Output the (X, Y) coordinate of the center of the cell containing the given text.  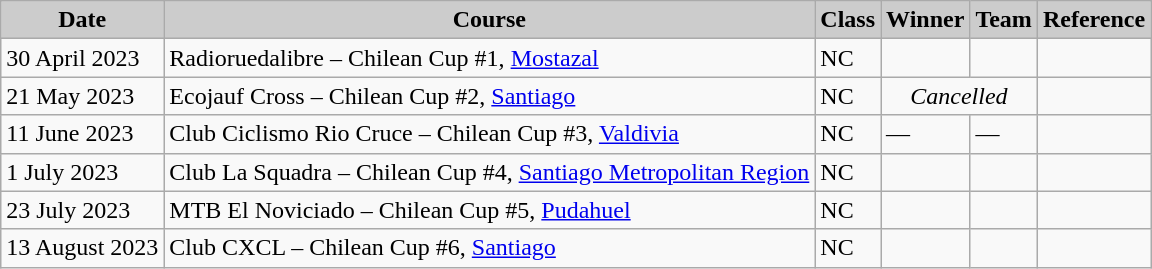
MTB El Noviciado – Chilean Cup #5, Pudahuel (490, 210)
23 July 2023 (82, 210)
Club CXCL – Chilean Cup #6, Santiago (490, 248)
Club La Squadra – Chilean Cup #4, Santiago Metropolitan Region (490, 172)
Class (848, 20)
Club Ciclismo Rio Cruce – Chilean Cup #3, Valdivia (490, 134)
Team (1004, 20)
Radioruedalibre – Chilean Cup #1, Mostazal (490, 58)
1 July 2023 (82, 172)
Reference (1094, 20)
21 May 2023 (82, 96)
11 June 2023 (82, 134)
Course (490, 20)
Winner (926, 20)
13 August 2023 (82, 248)
Ecojauf Cross – Chilean Cup #2, Santiago (490, 96)
Date (82, 20)
30 April 2023 (82, 58)
Cancelled (960, 96)
